Output the (x, y) coordinate of the center of the cell containing the given text.  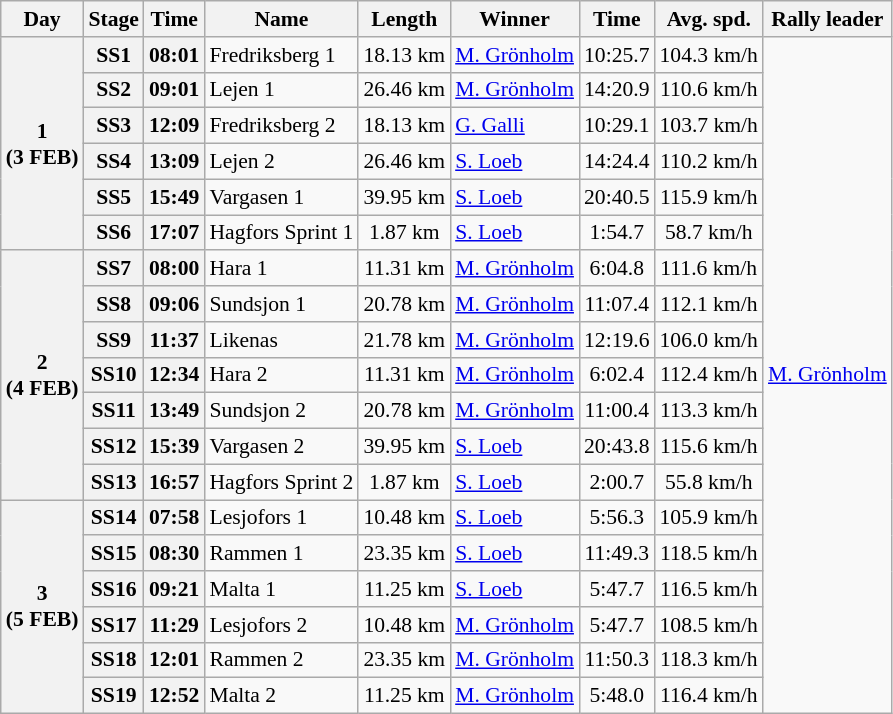
12:34 (174, 375)
SS11 (113, 411)
Rammen 1 (281, 554)
SS12 (113, 447)
103.7 km/h (708, 126)
116.5 km/h (708, 589)
12:19.6 (616, 340)
11:07.4 (616, 304)
Fredriksberg 2 (281, 126)
Hagfors Sprint 1 (281, 233)
105.9 km/h (708, 518)
5:48.0 (616, 696)
SS15 (113, 554)
13:49 (174, 411)
08:30 (174, 554)
SS3 (113, 126)
14:24.4 (616, 162)
110.2 km/h (708, 162)
112.4 km/h (708, 375)
118.5 km/h (708, 554)
115.9 km/h (708, 197)
09:01 (174, 90)
110.6 km/h (708, 90)
SS16 (113, 589)
09:21 (174, 589)
20:43.8 (616, 447)
SS2 (113, 90)
SS10 (113, 375)
10:29.1 (616, 126)
Length (404, 19)
Lesjofors 2 (281, 625)
Vargasen 1 (281, 197)
10:25.7 (616, 55)
6:02.4 (616, 375)
08:01 (174, 55)
SS1 (113, 55)
Stage (113, 19)
12:01 (174, 660)
SS14 (113, 518)
Vargasen 2 (281, 447)
2 (4 FEB) (42, 376)
SS5 (113, 197)
1 (3 FEB) (42, 144)
115.6 km/h (708, 447)
13:09 (174, 162)
Rammen 2 (281, 660)
112.1 km/h (708, 304)
14:20.9 (616, 90)
108.5 km/h (708, 625)
Avg. spd. (708, 19)
SS9 (113, 340)
21.78 km (404, 340)
12:09 (174, 126)
SS18 (113, 660)
Rally leader (828, 19)
Malta 2 (281, 696)
11:49.3 (616, 554)
11:50.3 (616, 660)
1:54.7 (616, 233)
07:58 (174, 518)
Lejen 1 (281, 90)
SS19 (113, 696)
Lejen 2 (281, 162)
5:56.3 (616, 518)
11:29 (174, 625)
113.3 km/h (708, 411)
SS8 (113, 304)
Fredriksberg 1 (281, 55)
Hara 1 (281, 269)
2:00.7 (616, 482)
111.6 km/h (708, 269)
106.0 km/h (708, 340)
15:49 (174, 197)
6:04.8 (616, 269)
Sundsjon 1 (281, 304)
15:39 (174, 447)
09:06 (174, 304)
Lesjofors 1 (281, 518)
SS17 (113, 625)
20:40.5 (616, 197)
Name (281, 19)
Sundsjon 2 (281, 411)
118.3 km/h (708, 660)
SS6 (113, 233)
Hara 2 (281, 375)
SS13 (113, 482)
58.7 km/h (708, 233)
Day (42, 19)
16:57 (174, 482)
3 (5 FEB) (42, 607)
Malta 1 (281, 589)
116.4 km/h (708, 696)
SS4 (113, 162)
Likenas (281, 340)
11:00.4 (616, 411)
17:07 (174, 233)
104.3 km/h (708, 55)
08:00 (174, 269)
SS7 (113, 269)
Hagfors Sprint 2 (281, 482)
Winner (514, 19)
12:52 (174, 696)
55.8 km/h (708, 482)
G. Galli (514, 126)
11:37 (174, 340)
